Output the (X, Y) coordinate of the center of the cell containing the given text.  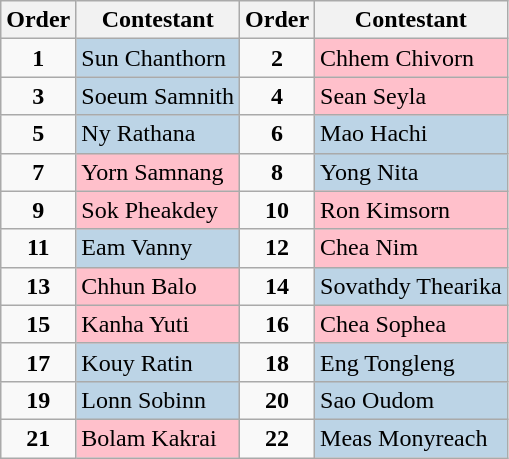
12 (278, 248)
5 (38, 134)
Chhun Balo (158, 286)
16 (278, 324)
Eng Tongleng (412, 362)
Ron Kimsorn (412, 210)
2 (278, 58)
8 (278, 172)
10 (278, 210)
9 (38, 210)
6 (278, 134)
Soeum Samnith (158, 96)
4 (278, 96)
20 (278, 400)
Bolam Kakrai (158, 438)
Sean Seyla (412, 96)
Sao Oudom (412, 400)
Sok Pheakdey (158, 210)
Meas Monyreach (412, 438)
17 (38, 362)
7 (38, 172)
1 (38, 58)
15 (38, 324)
Yong Nita (412, 172)
Ny Rathana (158, 134)
18 (278, 362)
Mao Hachi (412, 134)
Kanha Yuti (158, 324)
21 (38, 438)
Yorn Samnang (158, 172)
Eam Vanny (158, 248)
Lonn Sobinn (158, 400)
Chea Nim (412, 248)
11 (38, 248)
14 (278, 286)
3 (38, 96)
Chhem Chivorn (412, 58)
19 (38, 400)
13 (38, 286)
Sovathdy Thearika (412, 286)
Kouy Ratin (158, 362)
Sun Chanthorn (158, 58)
Chea Sophea (412, 324)
22 (278, 438)
